Scan for the cell matching the given text and deliver its [x, y] coordinate at center. 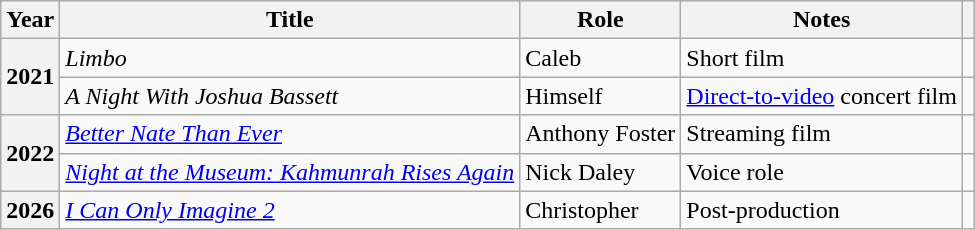
Voice role [822, 172]
Night at the Museum: Kahmunrah Rises Again [290, 172]
Nick Daley [600, 172]
Streaming film [822, 134]
Direct-to-video concert film [822, 96]
I Can Only Imagine 2 [290, 210]
Anthony Foster [600, 134]
Post-production [822, 210]
Year [30, 20]
Christopher [600, 210]
Notes [822, 20]
2021 [30, 77]
Role [600, 20]
Himself [600, 96]
Title [290, 20]
Better Nate Than Ever [290, 134]
Short film [822, 58]
2026 [30, 210]
Limbo [290, 58]
A Night With Joshua Bassett [290, 96]
2022 [30, 153]
Caleb [600, 58]
